For the text-containing cell, return its midpoint in [X, Y] coordinate format. 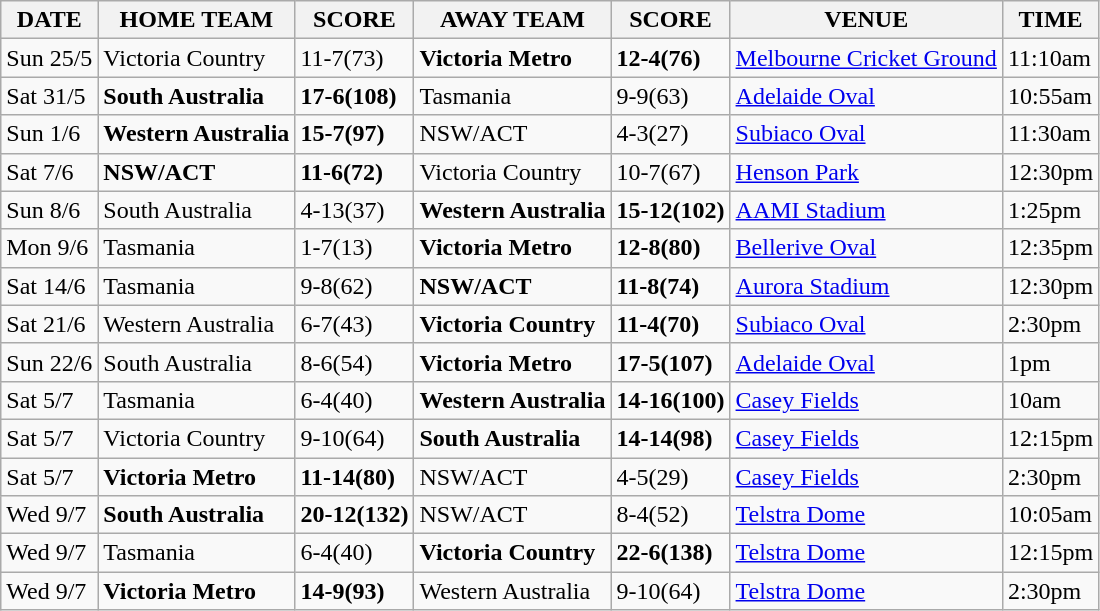
11-7(73) [354, 58]
Mon 9/6 [50, 248]
12-4(76) [670, 58]
Sun 1/6 [50, 134]
1pm [1050, 362]
15-7(97) [354, 134]
14-14(98) [670, 438]
1-7(13) [354, 248]
11-8(74) [670, 286]
4-13(37) [354, 210]
Sun 25/5 [50, 58]
20-12(132) [354, 515]
AAMI Stadium [866, 210]
10-7(67) [670, 172]
Bellerive Oval [866, 248]
17-5(107) [670, 362]
Henson Park [866, 172]
HOME TEAM [196, 20]
DATE [50, 20]
15-12(102) [670, 210]
17-6(108) [354, 96]
11-6(72) [354, 172]
8-4(52) [670, 515]
Sat 14/6 [50, 286]
11-4(70) [670, 324]
10am [1050, 400]
Sat 21/6 [50, 324]
14-16(100) [670, 400]
10:55am [1050, 96]
1:25pm [1050, 210]
Sun 8/6 [50, 210]
Aurora Stadium [866, 286]
4-3(27) [670, 134]
Melbourne Cricket Ground [866, 58]
9-8(62) [354, 286]
12:35pm [1050, 248]
22-6(138) [670, 553]
4-5(29) [670, 477]
12-8(80) [670, 248]
6-7(43) [354, 324]
11-14(80) [354, 477]
VENUE [866, 20]
TIME [1050, 20]
Sat 31/5 [50, 96]
11:30am [1050, 134]
8-6(54) [354, 362]
Sun 22/6 [50, 362]
11:10am [1050, 58]
9-9(63) [670, 96]
10:05am [1050, 515]
Sat 7/6 [50, 172]
14-9(93) [354, 591]
AWAY TEAM [512, 20]
